Return [X, Y] of the center of cell containing provided text 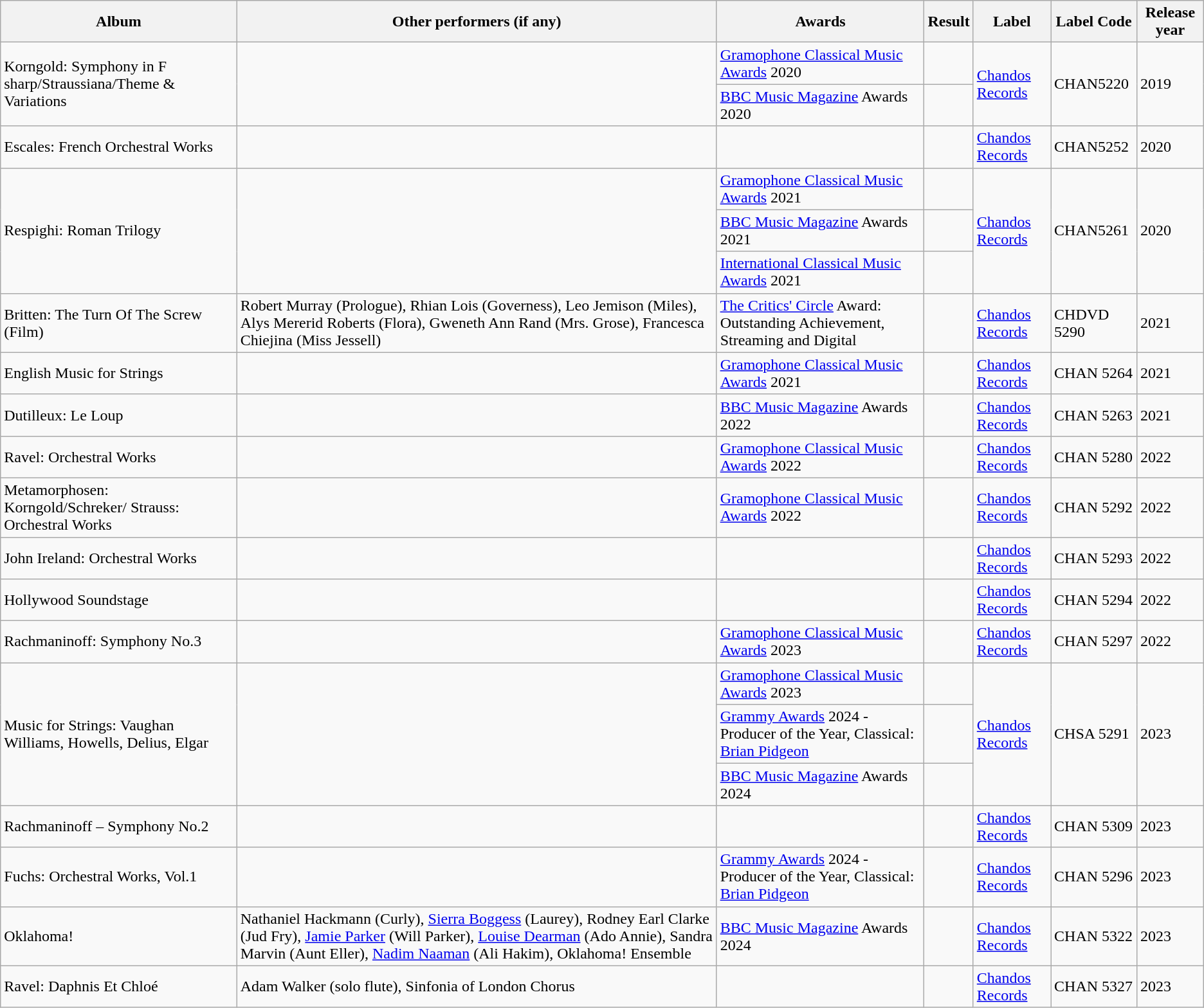
CHAN 5292 [1094, 507]
Other performers (if any) [477, 22]
CHAN 5322 [1094, 936]
Result [949, 22]
Britten: The Turn Of The Screw (Film) [118, 323]
CHAN 5296 [1094, 877]
Fuchs: Orchestral Works, Vol.1 [118, 877]
Escales: French Orchestral Works [118, 147]
CHAN 5293 [1094, 558]
Rachmaninoff: Symphony No.3 [118, 642]
CHAN 5327 [1094, 986]
Dutilleux: Le Loup [118, 415]
CHAN 5280 [1094, 456]
Label Code [1094, 22]
Oklahoma! [118, 936]
Label [1012, 22]
CHAN 5297 [1094, 642]
BBC Music Magazine Awards 2020 [821, 105]
Music for Strings: Vaughan Williams, Howells, Delius, Elgar [118, 734]
Adam Walker (solo flute), Sinfonia of London Chorus [477, 986]
English Music for Strings [118, 373]
CHAN5261 [1094, 230]
CHSA 5291 [1094, 734]
CHAN5252 [1094, 147]
Album [118, 22]
Rachmaninoff – Symphony No.2 [118, 827]
Ravel: Daphnis Et Chloé [118, 986]
BBC Music Magazine Awards 2021 [821, 230]
The Critics' Circle Award: Outstanding Achievement, Streaming and Digital [821, 323]
CHDVD 5290 [1094, 323]
BBC Music Magazine Awards 2022 [821, 415]
Release year [1171, 22]
CHAN5220 [1094, 84]
Korngold: Symphony in F sharp/Straussiana/Theme & Variations [118, 84]
Respighi: Roman Trilogy [118, 230]
CHAN 5264 [1094, 373]
CHAN 5294 [1094, 600]
Metamorphosen: Korngold/Schreker/ Strauss: Orchestral Works [118, 507]
John Ireland: Orchestral Works [118, 558]
Hollywood Soundstage [118, 600]
2019 [1171, 84]
Ravel: Orchestral Works [118, 456]
International Classical Music Awards 2021 [821, 273]
CHAN 5263 [1094, 415]
Gramophone Classical Music Awards 2020 [821, 63]
CHAN 5309 [1094, 827]
Awards [821, 22]
